Search for the cell housing the specified text and yield its [x, y] center coordinate. 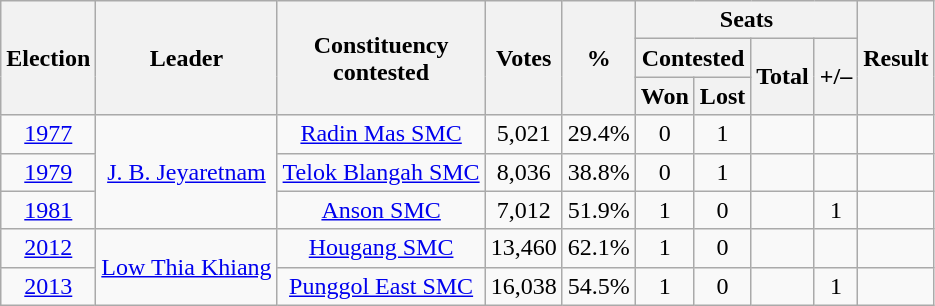
Low Thia Khiang [186, 267]
Contested [693, 58]
29.4% [598, 134]
Telok Blangah SMC [381, 172]
51.9% [598, 210]
1979 [48, 172]
Won [664, 96]
Anson SMC [381, 210]
Constituencycontested [381, 58]
% [598, 58]
Radin Mas SMC [381, 134]
1977 [48, 134]
1981 [48, 210]
38.8% [598, 172]
J. B. Jeyaretnam [186, 172]
Punggol East SMC [381, 286]
+/– [836, 77]
Leader [186, 58]
2012 [48, 248]
Seats [746, 20]
7,012 [524, 210]
Hougang SMC [381, 248]
5,021 [524, 134]
16,038 [524, 286]
13,460 [524, 248]
2013 [48, 286]
Result [896, 58]
54.5% [598, 286]
8,036 [524, 172]
62.1% [598, 248]
Election [48, 58]
Votes [524, 58]
Total [783, 77]
Lost [722, 96]
